Return the [x, y] coordinate for the center point of the cell that contains the specified text.  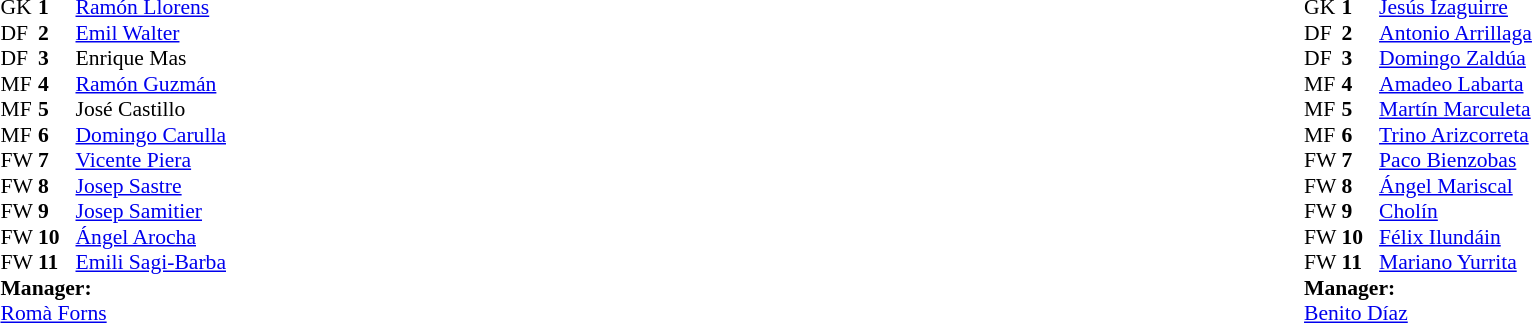
Enrique Mas [151, 59]
Cholín [1456, 211]
Trino Arizcorreta [1456, 135]
Josep Samitier [151, 211]
Amadeo Labarta [1456, 84]
José Castillo [151, 109]
Félix Ilundáin [1456, 237]
Ángel Mariscal [1456, 186]
Mariano Yurrita [1456, 263]
Antonio Arrillaga [1456, 33]
Domingo Zaldúa [1456, 59]
Emili Sagi-Barba [151, 263]
Paco Bienzobas [1456, 161]
Ángel Arocha [151, 237]
Ramón Guzmán [151, 84]
Domingo Carulla [151, 135]
Martín Marculeta [1456, 109]
Vicente Piera [151, 161]
Josep Sastre [151, 186]
Emil Walter [151, 33]
